Return the (x, y) coordinate for the center point of the cell that contains the specified text.  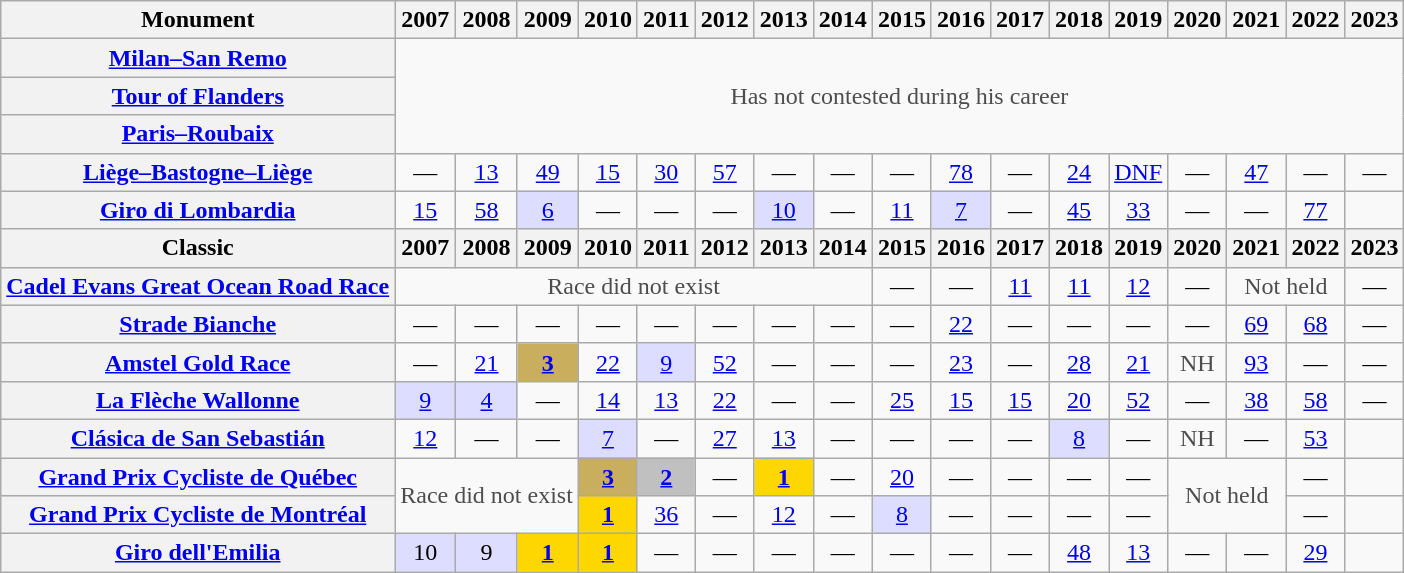
28 (1080, 362)
Clásica de San Sebastián (198, 438)
27 (724, 438)
Grand Prix Cycliste de Québec (198, 477)
57 (724, 172)
Giro dell'Emilia (198, 553)
45 (1080, 210)
68 (1316, 324)
6 (548, 210)
Classic (198, 248)
77 (1316, 210)
Monument (198, 20)
48 (1080, 553)
33 (1138, 210)
Paris–Roubaix (198, 134)
23 (960, 362)
29 (1316, 553)
Milan–San Remo (198, 58)
47 (1256, 172)
53 (1316, 438)
Cadel Evans Great Ocean Road Race (198, 286)
36 (666, 515)
DNF (1138, 172)
69 (1256, 324)
La Flèche Wallonne (198, 400)
24 (1080, 172)
Amstel Gold Race (198, 362)
Grand Prix Cycliste de Montréal (198, 515)
2 (666, 477)
38 (1256, 400)
30 (666, 172)
49 (548, 172)
Tour of Flanders (198, 96)
93 (1256, 362)
Giro di Lombardia (198, 210)
14 (608, 400)
4 (486, 400)
Has not contested during his career (900, 96)
Liège–Bastogne–Liège (198, 172)
78 (960, 172)
Strade Bianche (198, 324)
25 (902, 400)
